From the cell containing the given text, extract its center point as (X, Y) coordinate. 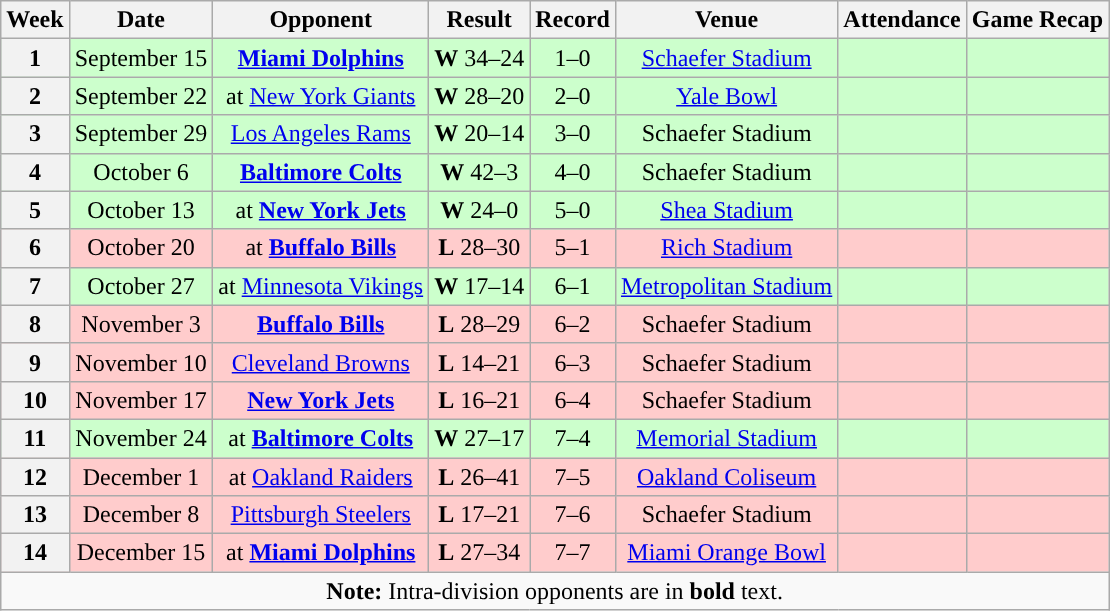
November 10 (141, 362)
at Baltimore Colts (321, 438)
September 29 (141, 134)
October 20 (141, 248)
October 13 (141, 210)
7–4 (573, 438)
7 (35, 286)
at New York Jets (321, 210)
W 28–20 (480, 96)
Opponent (321, 20)
6–2 (573, 324)
5 (35, 210)
6 (35, 248)
W 17–14 (480, 286)
Miami Orange Bowl (726, 553)
W 34–24 (480, 58)
4 (35, 172)
September 15 (141, 58)
Shea Stadium (726, 210)
Baltimore Colts (321, 172)
Cleveland Browns (321, 362)
at Buffalo Bills (321, 248)
Result (480, 20)
W 27–17 (480, 438)
Oakland Coliseum (726, 477)
L 14–21 (480, 362)
7–7 (573, 553)
Attendance (902, 20)
3–0 (573, 134)
L 28–29 (480, 324)
Memorial Stadium (726, 438)
September 22 (141, 96)
6–4 (573, 400)
at New York Giants (321, 96)
November 3 (141, 324)
Record (573, 20)
L 28–30 (480, 248)
8 (35, 324)
4–0 (573, 172)
Pittsburgh Steelers (321, 515)
November 17 (141, 400)
7–6 (573, 515)
L 26–41 (480, 477)
Los Angeles Rams (321, 134)
14 (35, 553)
1–0 (573, 58)
Miami Dolphins (321, 58)
5–0 (573, 210)
October 6 (141, 172)
Yale Bowl (726, 96)
December 15 (141, 553)
Week (35, 20)
New York Jets (321, 400)
Note: Intra-division opponents are in bold text. (555, 591)
Date (141, 20)
6–1 (573, 286)
at Minnesota Vikings (321, 286)
Rich Stadium (726, 248)
2–0 (573, 96)
W 42–3 (480, 172)
December 1 (141, 477)
13 (35, 515)
November 24 (141, 438)
7–5 (573, 477)
L 17–21 (480, 515)
1 (35, 58)
11 (35, 438)
10 (35, 400)
Game Recap (1037, 20)
W 20–14 (480, 134)
December 8 (141, 515)
Metropolitan Stadium (726, 286)
L 27–34 (480, 553)
October 27 (141, 286)
Buffalo Bills (321, 324)
Venue (726, 20)
3 (35, 134)
at Miami Dolphins (321, 553)
12 (35, 477)
W 24–0 (480, 210)
5–1 (573, 248)
9 (35, 362)
L 16–21 (480, 400)
at Oakland Raiders (321, 477)
6–3 (573, 362)
2 (35, 96)
